Pinpoint the cell where the given text exists, returning its [X, Y] midpoint coordinate. 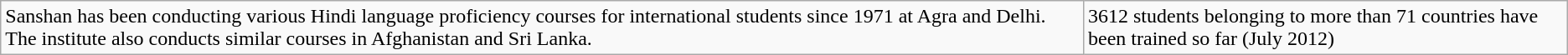
3612 students belonging to more than 71 countries have been trained so far (July 2012) [1325, 28]
